Search for the cell housing the specified text and yield its (x, y) center coordinate. 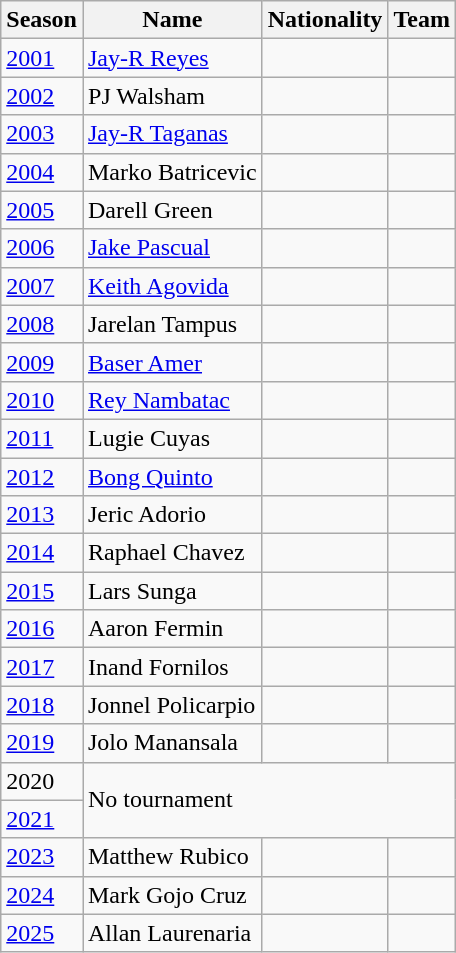
2012 (42, 477)
Lars Sunga (172, 591)
Raphael Chavez (172, 553)
Aaron Fermin (172, 629)
Rey Nambatac (172, 400)
2014 (42, 553)
Jay-R Taganas (172, 134)
2019 (42, 743)
Mark Gojo Cruz (172, 895)
2020 (42, 781)
Matthew Rubico (172, 857)
2010 (42, 400)
2021 (42, 819)
2003 (42, 134)
2016 (42, 629)
2002 (42, 96)
Allan Laurenaria (172, 933)
Lugie Cuyas (172, 438)
Jeric Adorio (172, 515)
2023 (42, 857)
2025 (42, 933)
Inand Fornilos (172, 667)
Nationality (325, 20)
Jay-R Reyes (172, 58)
Jake Pascual (172, 248)
2006 (42, 248)
2018 (42, 705)
2007 (42, 286)
Jolo Manansala (172, 743)
No tournament (268, 800)
Keith Agovida (172, 286)
Jonnel Policarpio (172, 705)
2017 (42, 667)
2008 (42, 324)
Baser Amer (172, 362)
2011 (42, 438)
2001 (42, 58)
2005 (42, 210)
Bong Quinto (172, 477)
2009 (42, 362)
Name (172, 20)
2013 (42, 515)
Team (422, 20)
2015 (42, 591)
Jarelan Tampus (172, 324)
2024 (42, 895)
Darell Green (172, 210)
2004 (42, 172)
PJ Walsham (172, 96)
Marko Batricevic (172, 172)
Season (42, 20)
